For the text-containing cell, return its midpoint in (x, y) coordinate format. 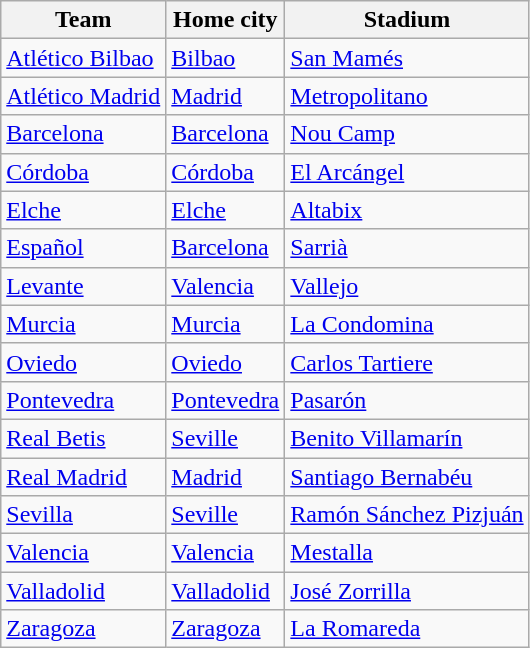
Santiago Bernabéu (407, 477)
Sevilla (84, 515)
Levante (84, 286)
San Mamés (407, 58)
Atlético Madrid (84, 96)
Pasarón (407, 400)
La Romareda (407, 629)
Home city (226, 20)
Mestalla (407, 553)
Sarrià (407, 248)
La Condomina (407, 324)
El Arcángel (407, 172)
Benito Villamarín (407, 438)
Ramón Sánchez Pizjuán (407, 515)
José Zorrilla (407, 591)
Real Madrid (84, 477)
Real Betis (84, 438)
Vallejo (407, 286)
Altabix (407, 210)
Atlético Bilbao (84, 58)
Nou Camp (407, 134)
Stadium (407, 20)
Bilbao (226, 58)
Metropolitano (407, 96)
Carlos Tartiere (407, 362)
Español (84, 248)
Team (84, 20)
